Extract the (X, Y) coordinate from the center of the cell holding the provided text.  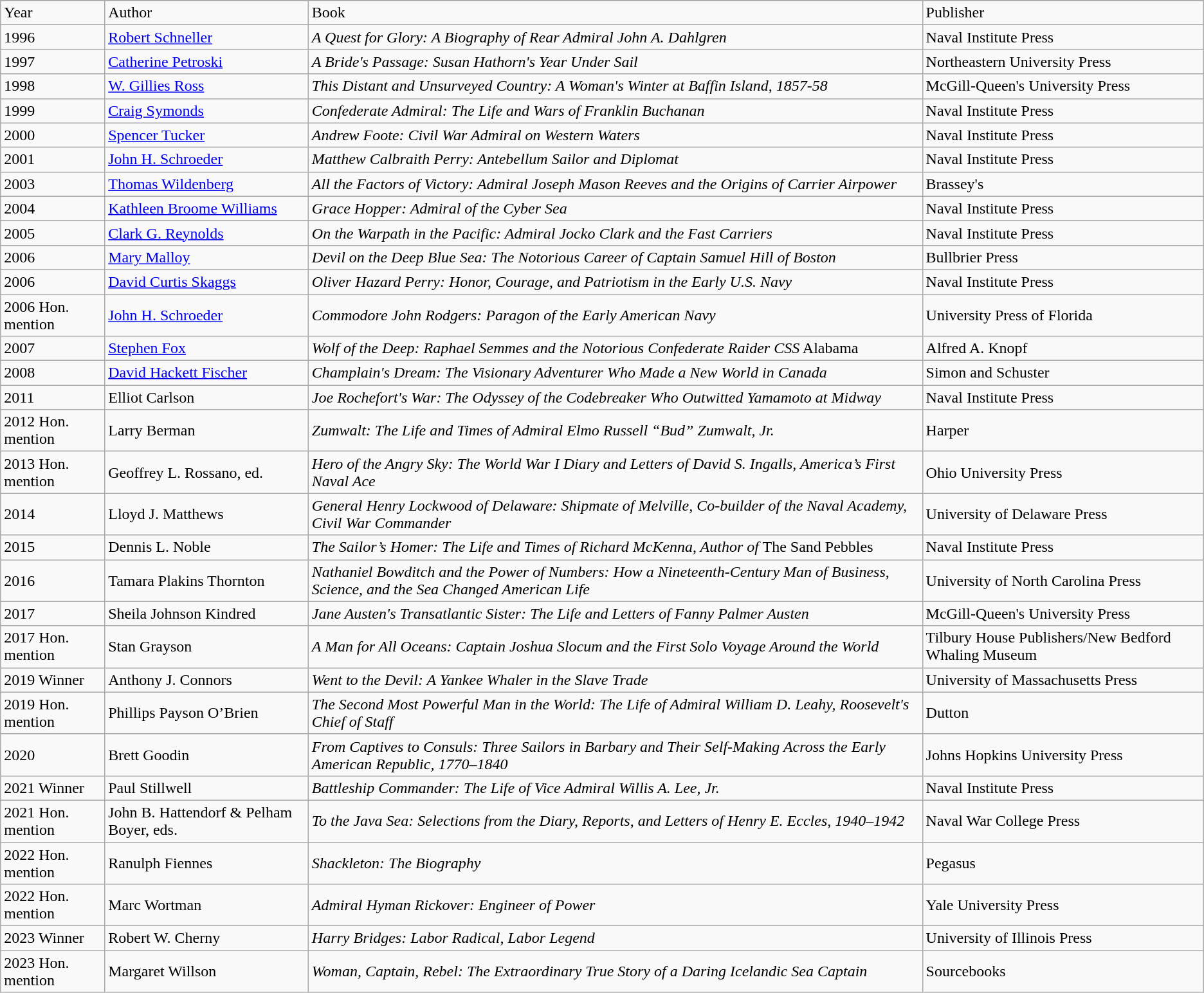
Yale University Press (1063, 906)
2001 (53, 159)
Jane Austen's Transatlantic Sister: The Life and Letters of Fanny Palmer Austen (615, 614)
Geoffrey L. Rossano, ed. (207, 472)
Champlain's Dream: The Visionary Adventurer Who Made a New World in Canada (615, 373)
Robert W. Cherny (207, 938)
Phillips Payson O’Brien (207, 713)
Bullbrier Press (1063, 257)
Ranulph Fiennes (207, 863)
Harper (1063, 431)
Lloyd J. Matthews (207, 515)
Andrew Foote: Civil War Admiral on Western Waters (615, 135)
2008 (53, 373)
Author (207, 13)
Matthew Calbraith Perry: Antebellum Sailor and Diplomat (615, 159)
Grace Hopper: Admiral of the Cyber Sea (615, 208)
Mary Malloy (207, 257)
Oliver Hazard Perry: Honor, Courage, and Patriotism in the Early U.S. Navy (615, 282)
2019 Hon. mention (53, 713)
Craig Symonds (207, 111)
2013 Hon. mention (53, 472)
John B. Hattendorf & Pelham Boyer, eds. (207, 821)
David Curtis Skaggs (207, 282)
Naval War College Press (1063, 821)
From Captives to Consuls: Three Sailors in Barbary and Their Self-Making Across the Early American Republic, 1770–1840 (615, 755)
Joe Rochefort's War: The Odyssey of the Codebreaker Who Outwitted Yamamoto at Midway (615, 397)
1996 (53, 37)
University of Illinois Press (1063, 938)
Nathaniel Bowditch and the Power of Numbers: How a Nineteenth-Century Man of Business, Science, and the Sea Changed American Life (615, 580)
Woman, Captain, Rebel: The Extraordinary True Story of a Daring Icelandic Sea Captain (615, 971)
Clark G. Reynolds (207, 233)
2019 Winner (53, 680)
2016 (53, 580)
Brassey's (1063, 184)
Dutton (1063, 713)
Sourcebooks (1063, 971)
2017 (53, 614)
Tamara Plakins Thornton (207, 580)
2007 (53, 349)
2021 Hon. mention (53, 821)
This Distant and Unsurveyed Country: A Woman's Winter at Baffin Island, 1857-58 (615, 86)
Dennis L. Noble (207, 547)
Simon and Schuster (1063, 373)
Admiral Hyman Rickover: Engineer of Power (615, 906)
2020 (53, 755)
Elliot Carlson (207, 397)
University of North Carolina Press (1063, 580)
A Quest for Glory: A Biography of Rear Admiral John A. Dahlgren (615, 37)
Publisher (1063, 13)
W. Gillies Ross (207, 86)
University of Delaware Press (1063, 515)
Robert Schneller (207, 37)
1999 (53, 111)
Margaret Willson (207, 971)
Larry Berman (207, 431)
Year (53, 13)
Kathleen Broome Williams (207, 208)
A Bride's Passage: Susan Hathorn's Year Under Sail (615, 62)
All the Factors of Victory: Admiral Joseph Mason Reeves and the Origins of Carrier Airpower (615, 184)
Confederate Admiral: The Life and Wars of Franklin Buchanan (615, 111)
Johns Hopkins University Press (1063, 755)
2014 (53, 515)
Devil on the Deep Blue Sea: The Notorious Career of Captain Samuel Hill of Boston (615, 257)
2006 Hon. mention (53, 315)
Wolf of the Deep: Raphael Semmes and the Notorious Confederate Raider CSS Alabama (615, 349)
General Henry Lockwood of Delaware: Shipmate of Melville, Co-builder of the Naval Academy, Civil War Commander (615, 515)
2021 Winner (53, 788)
Anthony J. Connors (207, 680)
Sheila Johnson Kindred (207, 614)
Pegasus (1063, 863)
2017 Hon. mention (53, 647)
2000 (53, 135)
Commodore John Rodgers: Paragon of the Early American Navy (615, 315)
Brett Goodin (207, 755)
University of Massachusetts Press (1063, 680)
Paul Stillwell (207, 788)
2012 Hon. mention (53, 431)
Alfred A. Knopf (1063, 349)
David Hackett Fischer (207, 373)
2004 (53, 208)
Went to the Devil: A Yankee Whaler in the Slave Trade (615, 680)
2023 Hon. mention (53, 971)
Tilbury House Publishers/New Bedford Whaling Museum (1063, 647)
Battleship Commander: The Life of Vice Admiral Willis A. Lee, Jr. (615, 788)
Thomas Wildenberg (207, 184)
2003 (53, 184)
The Sailor’s Homer: The Life and Times of Richard McKenna, Author of The Sand Pebbles (615, 547)
On the Warpath in the Pacific: Admiral Jocko Clark and the Fast Carriers (615, 233)
1997 (53, 62)
Marc Wortman (207, 906)
The Second Most Powerful Man in the World: The Life of Admiral William D. Leahy, Roosevelt's Chief of Staff (615, 713)
2011 (53, 397)
Catherine Petroski (207, 62)
Ohio University Press (1063, 472)
Spencer Tucker (207, 135)
Stephen Fox (207, 349)
Book (615, 13)
Shackleton: The Biography (615, 863)
1998 (53, 86)
2005 (53, 233)
2015 (53, 547)
To the Java Sea: Selections from the Diary, Reports, and Letters of Henry E. Eccles, 1940–1942 (615, 821)
Harry Bridges: Labor Radical, Labor Legend (615, 938)
Northeastern University Press (1063, 62)
A Man for All Oceans: Captain Joshua Slocum and the First Solo Voyage Around the World (615, 647)
University Press of Florida (1063, 315)
Zumwalt: The Life and Times of Admiral Elmo Russell “Bud” Zumwalt, Jr. (615, 431)
Hero of the Angry Sky: The World War I Diary and Letters of David S. Ingalls, America’s First Naval Ace (615, 472)
Stan Grayson (207, 647)
2023 Winner (53, 938)
